Return the (x, y) coordinate for the center point of the cell that contains the specified text.  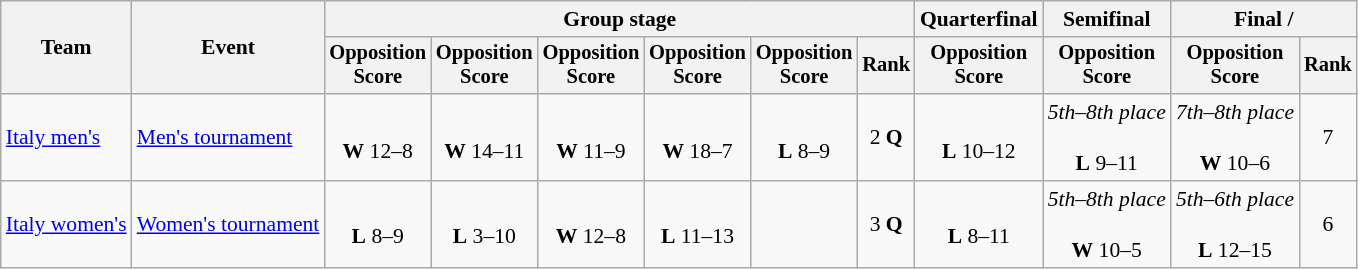
Final / (1264, 19)
L 11–13 (698, 224)
5th–8th placeW 10–5 (1107, 224)
L 8–11 (979, 224)
7th–8th placeW 10–6 (1235, 138)
7 (1328, 138)
Men's tournament (228, 138)
2 Q (886, 138)
Group stage (620, 19)
L 3–10 (484, 224)
5th–8th placeL 9–11 (1107, 138)
W 11–9 (592, 138)
Semifinal (1107, 19)
Italy men's (66, 138)
Quarterfinal (979, 19)
6 (1328, 224)
W 14–11 (484, 138)
W 18–7 (698, 138)
5th–6th placeL 12–15 (1235, 224)
L 10–12 (979, 138)
Event (228, 48)
3 Q (886, 224)
Italy women's (66, 224)
Women's tournament (228, 224)
Team (66, 48)
